For the text-containing cell, return its midpoint in (x, y) coordinate format. 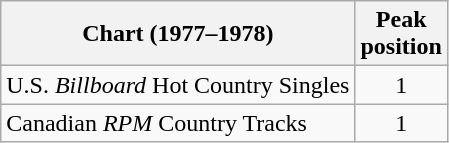
Chart (1977–1978) (178, 34)
U.S. Billboard Hot Country Singles (178, 85)
Canadian RPM Country Tracks (178, 123)
Peakposition (401, 34)
